Locate the cell with the specified text and output its (x, y) center coordinate. 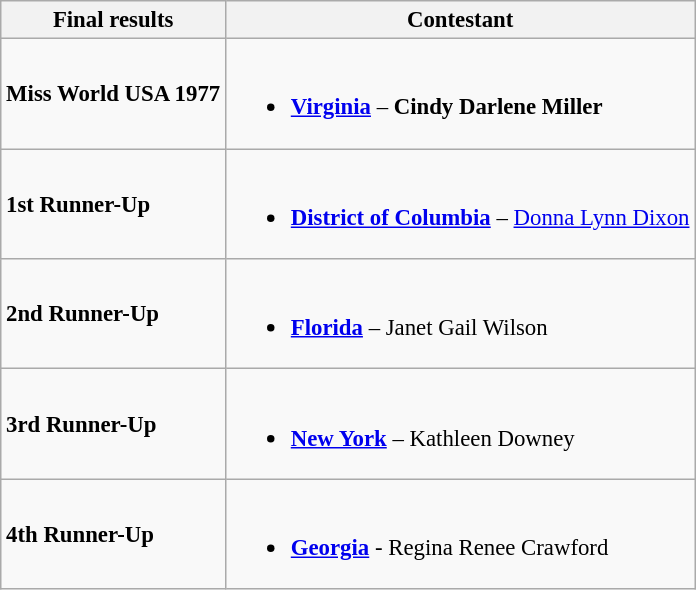
Final results (114, 20)
Florida – Janet Gail Wilson (460, 314)
Georgia - Regina Renee Crawford (460, 534)
Contestant (460, 20)
1st Runner-Up (114, 204)
Miss World USA 1977 (114, 94)
3rd Runner-Up (114, 424)
2nd Runner-Up (114, 314)
Virginia – Cindy Darlene Miller (460, 94)
New York – Kathleen Downey (460, 424)
4th Runner-Up (114, 534)
District of Columbia – Donna Lynn Dixon (460, 204)
